Locate the cell with the specified text and output its [X, Y] center coordinate. 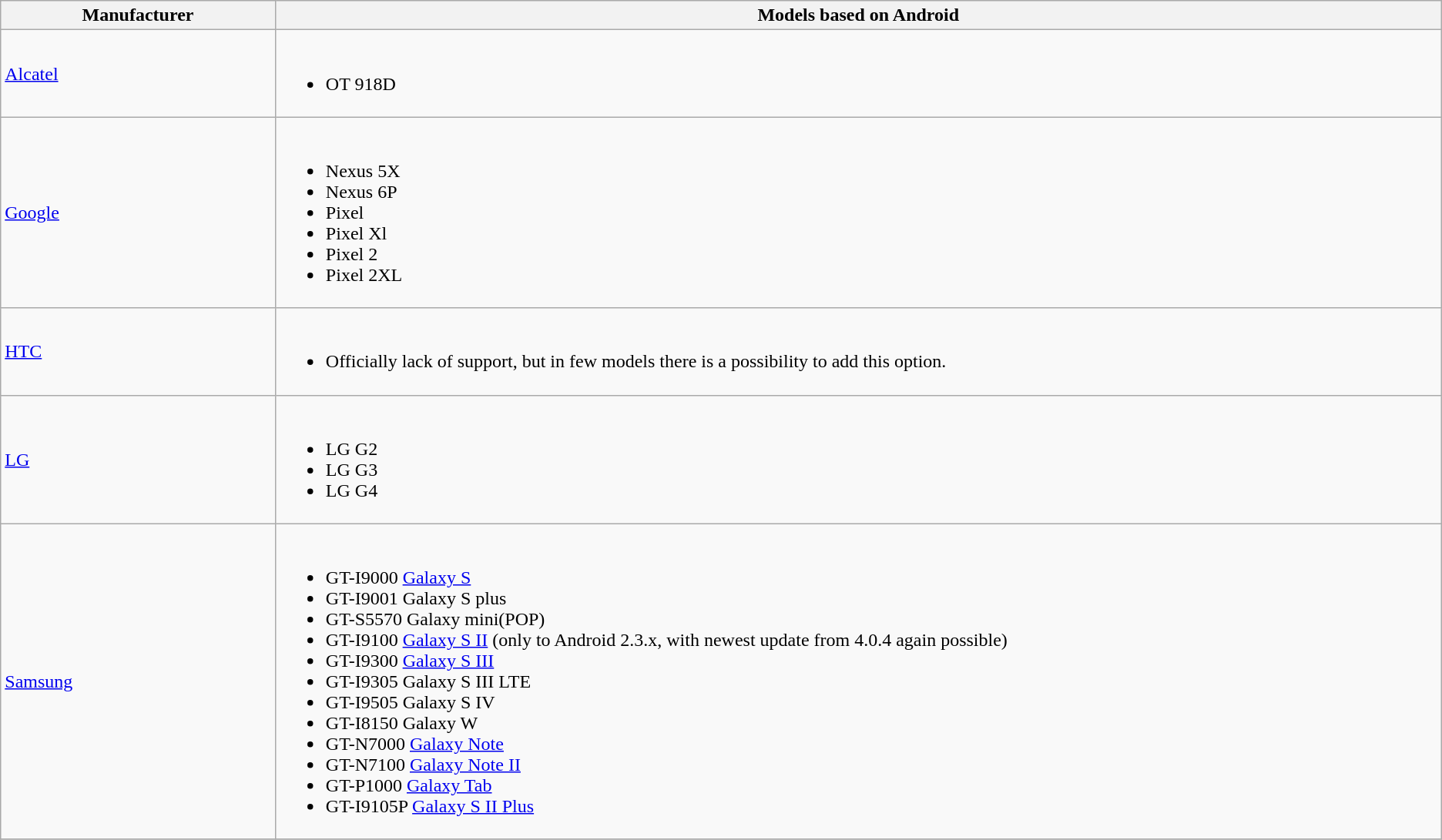
Samsung [139, 681]
Nexus 5XNexus 6PPixelPixel XlPixel 2Pixel 2XL [858, 213]
HTC [139, 351]
LG G2LG G3LG G4 [858, 459]
Google [139, 213]
Officially lack of support, but in few models there is a possibility to add this option. [858, 351]
Manufacturer [139, 15]
Models based on Android [858, 15]
Alcatel [139, 74]
LG [139, 459]
OT 918D [858, 74]
